Return (X, Y) of the center of cell containing provided text 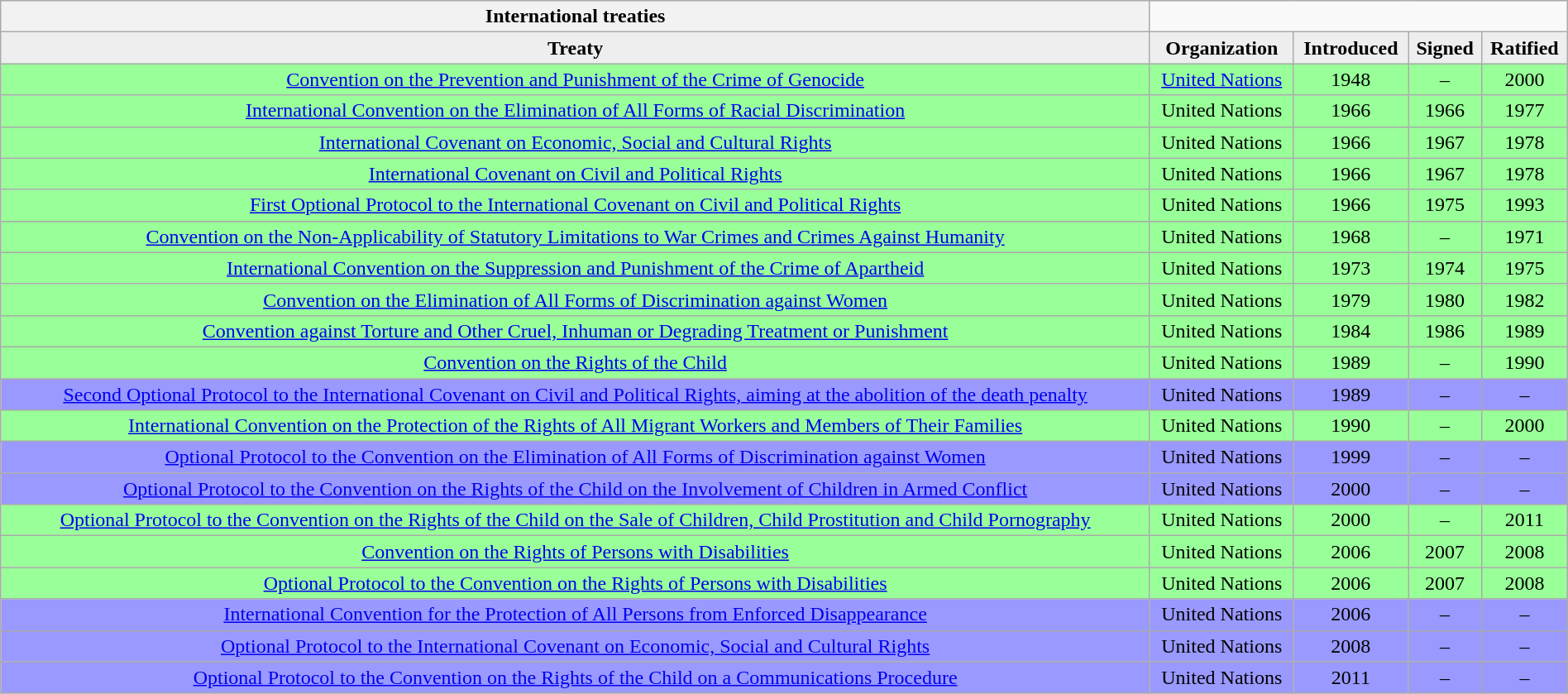
Convention on the Elimination of All Forms of Discrimination against Women (576, 299)
Optional Protocol to the Convention on the Rights of Persons with Disabilities (576, 583)
1971 (1525, 237)
Ratified (1525, 48)
International Convention on the Protection of the Rights of All Migrant Workers and Members of Their Families (576, 426)
First Optional Protocol to the International Covenant on Civil and Political Rights (576, 205)
Treaty (576, 48)
International Convention on the Suppression and Punishment of the Crime of Apartheid (576, 268)
International Convention for the Protection of All Persons from Enforced Disappearance (576, 615)
Second Optional Protocol to the International Covenant on Civil and Political Rights, aiming at the abolition of the death penalty (576, 395)
Convention on the Rights of the Child (576, 362)
International Covenant on Economic, Social and Cultural Rights (576, 142)
International Convention on the Elimination of All Forms of Racial Discrimination (576, 111)
Convention on the Rights of Persons with Disabilities (576, 552)
1948 (1351, 79)
1993 (1525, 205)
Signed (1446, 48)
1999 (1351, 457)
Optional Protocol to the Convention on the Rights of the Child on a Communications Procedure (576, 677)
1982 (1525, 299)
1979 (1351, 299)
1986 (1446, 331)
1968 (1351, 237)
1984 (1351, 331)
1980 (1446, 299)
1973 (1351, 268)
Introduced (1351, 48)
International treaties (576, 17)
Optional Protocol to the International Covenant on Economic, Social and Cultural Rights (576, 646)
Optional Protocol to the Convention on the Elimination of All Forms of Discrimination against Women (576, 457)
Convention on the Prevention and Punishment of the Crime of Genocide (576, 79)
Optional Protocol to the Convention on the Rights of the Child on the Involvement of Children in Armed Conflict (576, 489)
1974 (1446, 268)
Optional Protocol to the Convention on the Rights of the Child on the Sale of Children, Child Prostitution and Child Pornography (576, 520)
Convention on the Non-Applicability of Statutory Limitations to War Crimes and Crimes Against Humanity (576, 237)
1977 (1525, 111)
Convention against Torture and Other Cruel, Inhuman or Degrading Treatment or Punishment (576, 331)
Organization (1221, 48)
International Covenant on Civil and Political Rights (576, 174)
